Scan for the cell matching the given text and deliver its (x, y) coordinate at center. 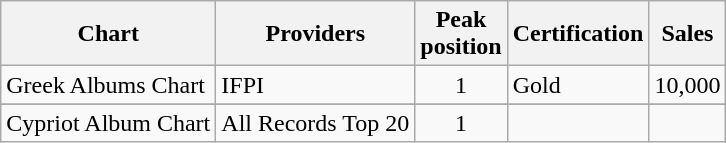
All Records Top 20 (316, 123)
Providers (316, 34)
Certification (578, 34)
Sales (688, 34)
Peakposition (461, 34)
Chart (108, 34)
Cypriot Album Chart (108, 123)
Greek Albums Chart (108, 85)
IFPI (316, 85)
10,000 (688, 85)
Gold (578, 85)
